Scan for the cell matching the given text and deliver its [X, Y] coordinate at center. 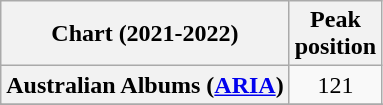
Australian Albums (ARIA) [145, 85]
Chart (2021-2022) [145, 34]
121 [335, 85]
Peakposition [335, 34]
